Scan for the cell matching the given text and deliver its [X, Y] coordinate at center. 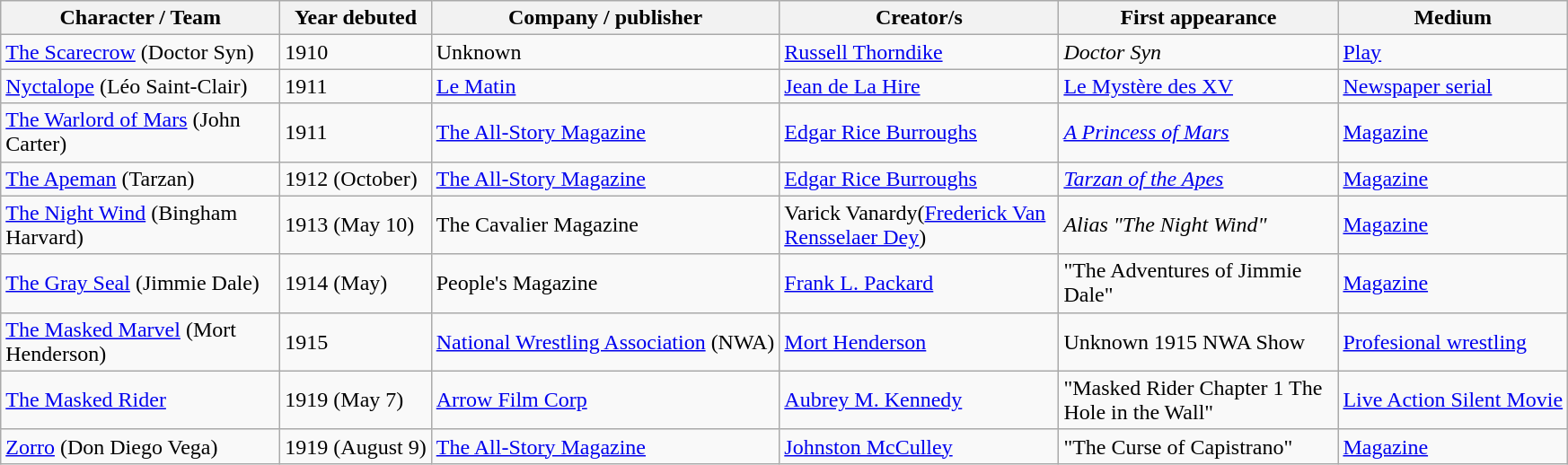
Nyctalope (Léo Saint-Clair) [140, 86]
Live Action Silent Movie [1453, 400]
1913 (May 10) [356, 224]
Company / publisher [605, 18]
Aubrey M. Kennedy [920, 400]
The Warlord of Mars (John Carter) [140, 133]
Creator/s [920, 18]
People's Magazine [605, 284]
The Gray Seal (Jimmie Dale) [140, 284]
The Apeman (Tarzan) [140, 179]
Le Matin [605, 86]
National Wrestling Association (NWA) [605, 341]
1912 (October) [356, 179]
Jean de La Hire [920, 86]
"Masked Rider Chapter 1 The Hole in the Wall" [1198, 400]
Varick Vanardy(Frederick Van Rensselaer Dey) [920, 224]
The Scarecrow (Doctor Syn) [140, 52]
The Masked Rider [140, 400]
1914 (May) [356, 284]
First appearance [1198, 18]
The Masked Marvel (Mort Henderson) [140, 341]
Unknown 1915 NWA Show [1198, 341]
Character / Team [140, 18]
1910 [356, 52]
Newspaper serial [1453, 86]
Johnston McCulley [920, 446]
The Night Wind (Bingham Harvard) [140, 224]
The Cavalier Magazine [605, 224]
Year debuted [356, 18]
1919 (May 7) [356, 400]
1915 [356, 341]
A Princess of Mars [1198, 133]
Tarzan of the Apes [1198, 179]
Zorro (Don Diego Vega) [140, 446]
Mort Henderson [920, 341]
Profesional wrestling [1453, 341]
Alias "The Night Wind" [1198, 224]
"The Curse of Capistrano" [1198, 446]
Doctor Syn [1198, 52]
Unknown [605, 52]
Le Mystère des XV [1198, 86]
Frank L. Packard [920, 284]
Russell Thorndike [920, 52]
"The Adventures of Jimmie Dale" [1198, 284]
1919 (August 9) [356, 446]
Medium [1453, 18]
Play [1453, 52]
Arrow Film Corp [605, 400]
